Capture the cell that displays the provided text and extract its (X, Y) central coordinate. 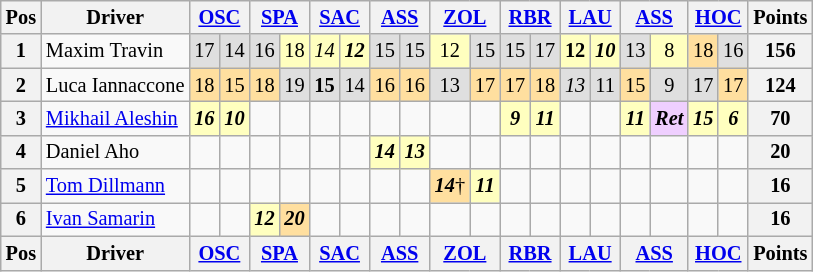
Ret (669, 118)
5 (21, 186)
2 (21, 85)
124 (780, 85)
Mikhail Aleshin (115, 118)
3 (21, 118)
70 (780, 118)
Daniel Aho (115, 152)
1 (21, 51)
Ivan Samarin (115, 219)
4 (21, 152)
Maxim Travin (115, 51)
8 (669, 51)
14† (450, 186)
19 (294, 85)
Tom Dillmann (115, 186)
Luca Iannaccone (115, 85)
156 (780, 51)
